Pinpoint the cell where the given text exists, returning its (x, y) midpoint coordinate. 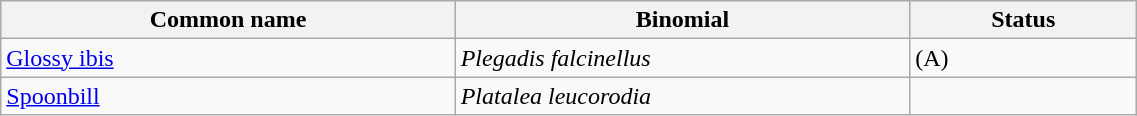
Binomial (682, 20)
Glossy ibis (228, 58)
Platalea leucorodia (682, 96)
Spoonbill (228, 96)
(A) (1024, 58)
Common name (228, 20)
Status (1024, 20)
Plegadis falcinellus (682, 58)
